Detect which cell encompasses the target text, then output its [X, Y] center coordinate. 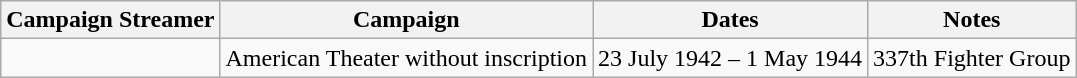
23 July 1942 – 1 May 1944 [730, 58]
337th Fighter Group [972, 58]
Campaign Streamer [110, 20]
American Theater without inscription [406, 58]
Campaign [406, 20]
Dates [730, 20]
Notes [972, 20]
